Detect which cell encompasses the target text, then output its (X, Y) center coordinate. 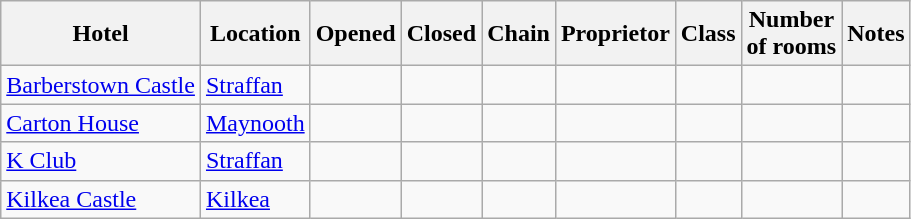
Carton House (101, 123)
Kilkea Castle (101, 199)
K Club (101, 161)
Opened (356, 34)
Closed (441, 34)
Proprietor (615, 34)
Notes (876, 34)
Location (255, 34)
Hotel (101, 34)
Numberof rooms (792, 34)
Kilkea (255, 199)
Barberstown Castle (101, 85)
Maynooth (255, 123)
Chain (519, 34)
Class (708, 34)
